Provide the [X, Y] coordinate of the cell's center where the given text is located.  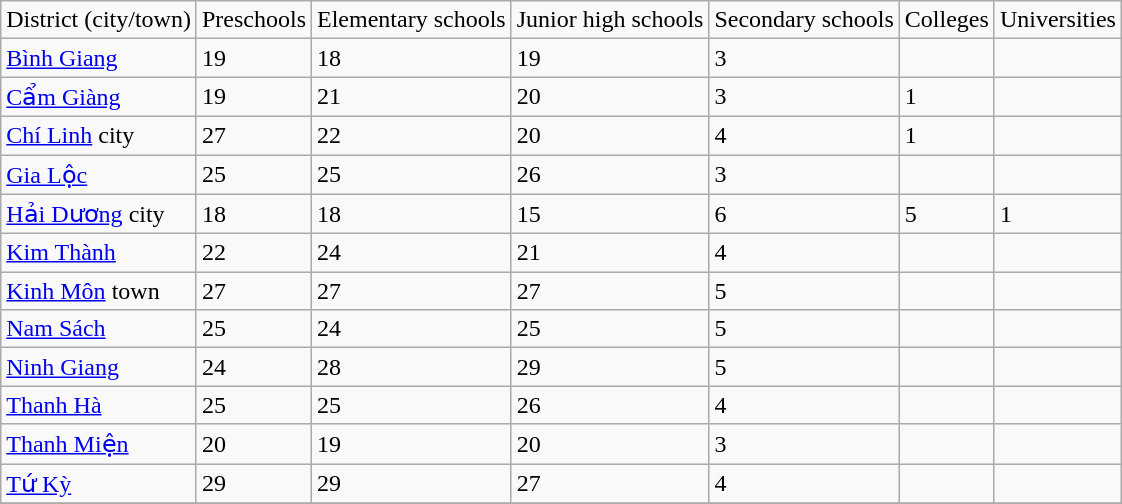
Preschools [254, 20]
Elementary schools [412, 20]
Junior high schools [610, 20]
Ninh Giang [99, 367]
Kim Thành [99, 253]
Universities [1058, 20]
Hải Dương city [99, 214]
Bình Giang [99, 58]
Colleges [946, 20]
Tứ Kỳ [99, 484]
Kinh Môn town [99, 291]
Chí Linh city [99, 135]
Thanh Miện [99, 444]
District (city/town) [99, 20]
Cẩm Giàng [99, 97]
6 [804, 214]
Secondary schools [804, 20]
28 [412, 367]
Nam Sách [99, 329]
Gia Lộc [99, 174]
15 [610, 214]
Thanh Hà [99, 405]
